For the text-containing cell, return its midpoint in [X, Y] coordinate format. 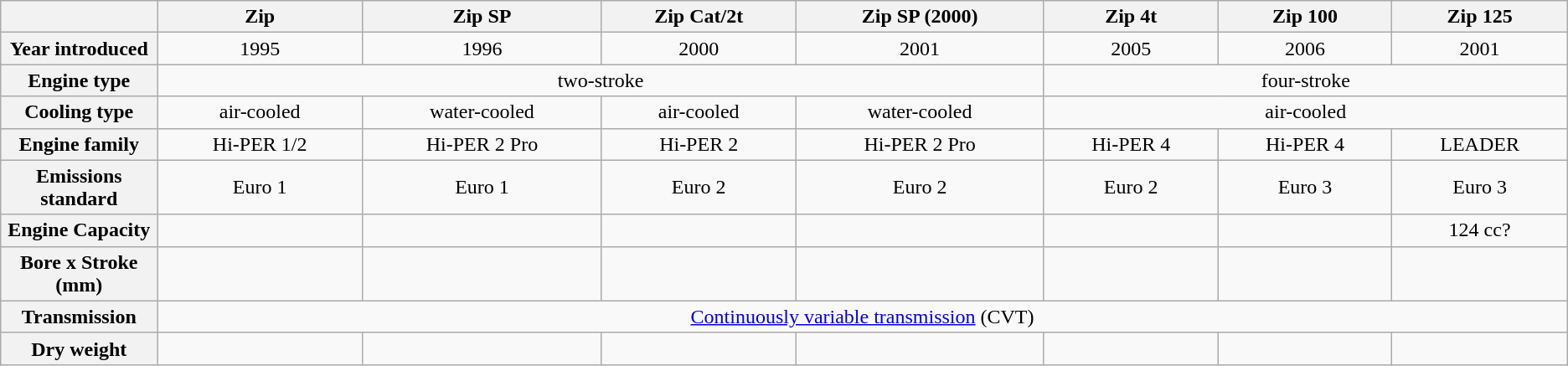
Engine family [79, 144]
Zip 4t [1131, 17]
Dry weight [79, 348]
Zip SP [482, 17]
Transmission [79, 317]
Hi-PER 2 [699, 144]
2000 [699, 49]
Year introduced [79, 49]
four-stroke [1305, 80]
2005 [1131, 49]
Zip 125 [1479, 17]
Zip Cat/2t [699, 17]
Engine Capacity [79, 230]
Hi-PER 1/2 [260, 144]
124 cc? [1479, 230]
Continuously variable transmission (CVT) [863, 317]
Emissions standard [79, 188]
LEADER [1479, 144]
Zip 100 [1305, 17]
Bore x Stroke (mm) [79, 273]
Zip SP (2000) [920, 17]
2006 [1305, 49]
Zip [260, 17]
Engine type [79, 80]
1996 [482, 49]
Cooling type [79, 112]
two-stroke [601, 80]
1995 [260, 49]
